Return the (x, y) coordinate for the center point of the cell that contains the specified text.  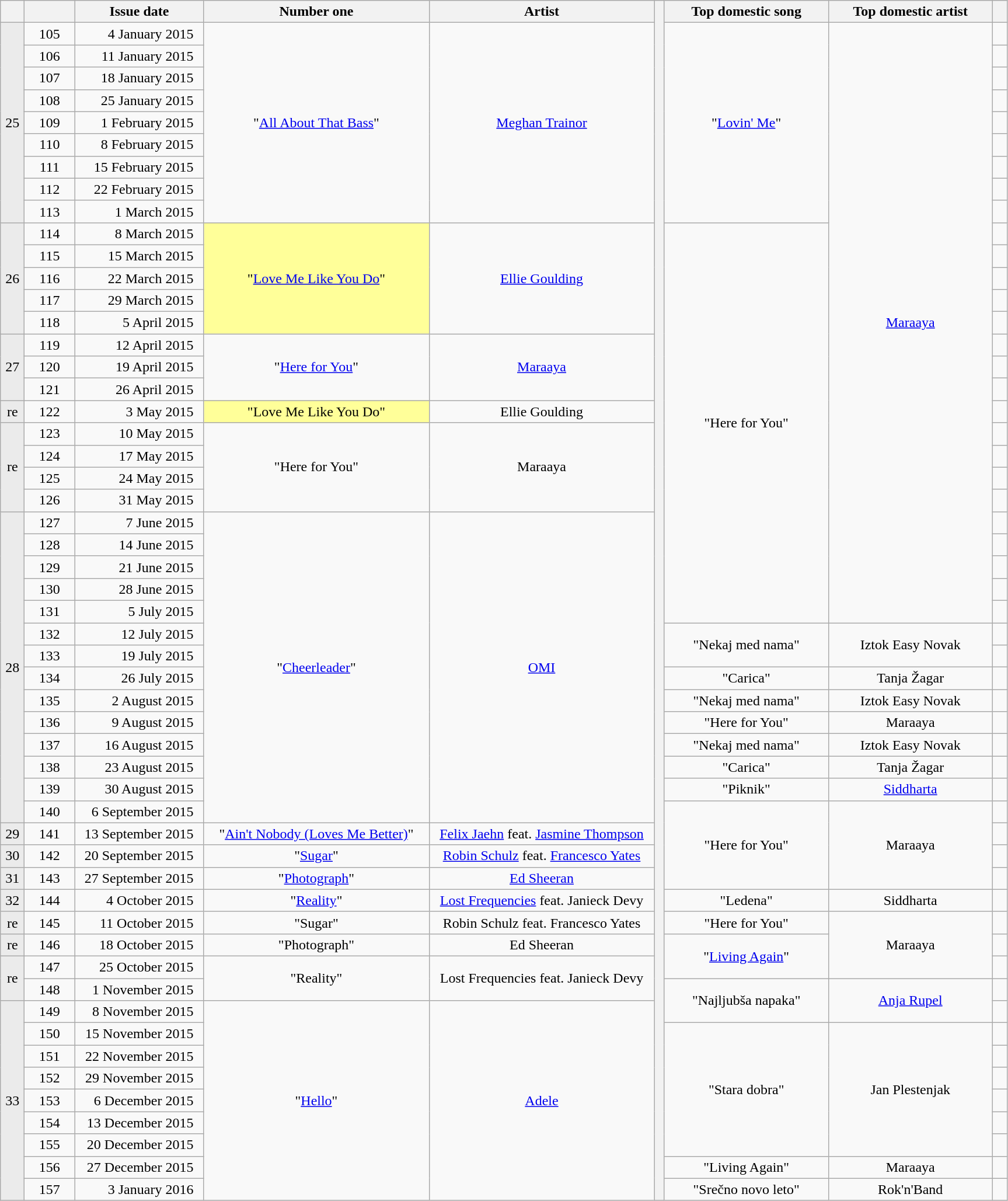
130 (50, 589)
115 (50, 256)
24 May 2015 (139, 478)
20 December 2015 (139, 1145)
133 (50, 656)
6 September 2015 (139, 812)
147 (50, 967)
2 August 2015 (139, 701)
7 June 2015 (139, 523)
25 October 2015 (139, 967)
5 July 2015 (139, 611)
125 (50, 478)
124 (50, 456)
8 February 2015 (139, 145)
29 (13, 834)
121 (50, 389)
105 (50, 34)
Felix Jaehn feat. Jasmine Thompson (542, 834)
29 March 2015 (139, 301)
11 October 2015 (139, 922)
"All About That Bass" (316, 123)
18 October 2015 (139, 945)
30 (13, 856)
1 February 2015 (139, 123)
145 (50, 922)
126 (50, 500)
157 (50, 1189)
"Lovin' Me" (746, 123)
114 (50, 234)
156 (50, 1167)
26 July 2015 (139, 678)
Top domestic song (746, 12)
146 (50, 945)
4 January 2015 (139, 34)
27 September 2015 (139, 878)
Meghan Trainor (542, 123)
"Hello" (316, 1101)
11 January 2015 (139, 56)
22 March 2015 (139, 279)
138 (50, 767)
25 (13, 123)
"Ledena" (746, 900)
Adele (542, 1101)
5 April 2015 (139, 323)
"Stara dobra" (746, 1089)
151 (50, 1056)
31 May 2015 (139, 500)
9 August 2015 (139, 723)
13 September 2015 (139, 834)
15 November 2015 (139, 1034)
3 May 2015 (139, 412)
22 February 2015 (139, 189)
Issue date (139, 12)
107 (50, 78)
"Srečno novo leto" (746, 1189)
6 December 2015 (139, 1101)
30 August 2015 (139, 789)
110 (50, 145)
29 November 2015 (139, 1078)
116 (50, 279)
112 (50, 189)
12 July 2015 (139, 633)
134 (50, 678)
127 (50, 523)
8 November 2015 (139, 1012)
15 February 2015 (139, 167)
22 November 2015 (139, 1056)
33 (13, 1101)
113 (50, 211)
16 August 2015 (139, 745)
143 (50, 878)
28 June 2015 (139, 589)
19 July 2015 (139, 656)
108 (50, 100)
8 March 2015 (139, 234)
27 (13, 367)
122 (50, 412)
31 (13, 878)
131 (50, 611)
120 (50, 367)
10 May 2015 (139, 434)
4 October 2015 (139, 900)
139 (50, 789)
140 (50, 812)
15 March 2015 (139, 256)
1 November 2015 (139, 990)
"Piknik" (746, 789)
"Cheerleader" (316, 667)
Jan Plestenjak (911, 1089)
152 (50, 1078)
14 June 2015 (139, 545)
Rok'n'Band (911, 1189)
136 (50, 723)
141 (50, 834)
Number one (316, 12)
109 (50, 123)
23 August 2015 (139, 767)
111 (50, 167)
142 (50, 856)
106 (50, 56)
149 (50, 1012)
13 December 2015 (139, 1123)
27 December 2015 (139, 1167)
"Ain't Nobody (Loves Me Better)" (316, 834)
153 (50, 1101)
26 April 2015 (139, 389)
Top domestic artist (911, 12)
128 (50, 545)
26 (13, 278)
123 (50, 434)
12 April 2015 (139, 345)
21 June 2015 (139, 567)
Anja Rupel (911, 1001)
137 (50, 745)
Artist (542, 12)
28 (13, 667)
20 September 2015 (139, 856)
117 (50, 301)
132 (50, 633)
118 (50, 323)
119 (50, 345)
25 January 2015 (139, 100)
154 (50, 1123)
"Najljubša napaka" (746, 1001)
148 (50, 990)
OMI (542, 667)
129 (50, 567)
1 March 2015 (139, 211)
155 (50, 1145)
32 (13, 900)
135 (50, 701)
150 (50, 1034)
3 January 2016 (139, 1189)
18 January 2015 (139, 78)
144 (50, 900)
19 April 2015 (139, 367)
17 May 2015 (139, 456)
